For the text-containing cell, return its midpoint in [X, Y] coordinate format. 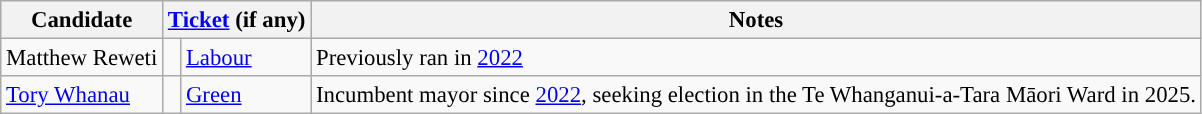
Green [246, 95]
Tory Whanau [82, 95]
Notes [756, 20]
Labour [246, 58]
Candidate [82, 20]
Ticket (if any) [237, 20]
Incumbent mayor since 2022, seeking election in the Te Whanganui-a-Tara Māori Ward in 2025. [756, 95]
Previously ran in 2022 [756, 58]
Matthew Reweti [82, 58]
